Provide the [X, Y] coordinate of the cell's center where the given text is located.  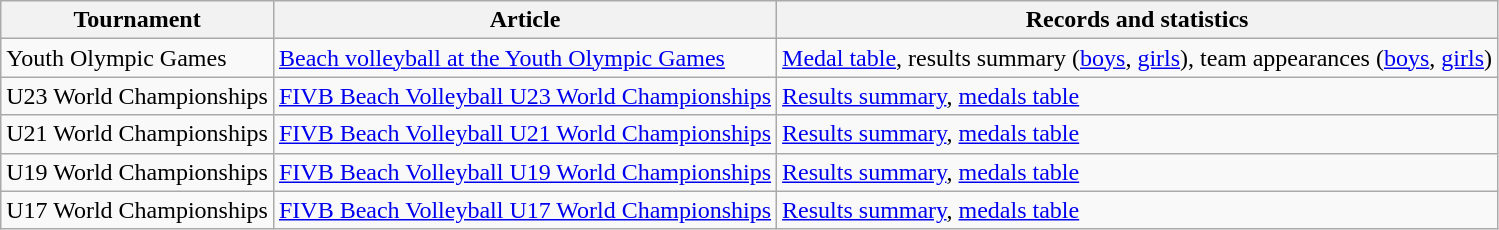
FIVB Beach Volleyball U19 World Championships [524, 172]
U17 World Championships [138, 210]
Tournament [138, 20]
Records and statistics [1138, 20]
Youth Olympic Games [138, 58]
U21 World Championships [138, 134]
Article [524, 20]
FIVB Beach Volleyball U21 World Championships [524, 134]
Beach volleyball at the Youth Olympic Games [524, 58]
U19 World Championships [138, 172]
FIVB Beach Volleyball U23 World Championships [524, 96]
FIVB Beach Volleyball U17 World Championships [524, 210]
U23 World Championships [138, 96]
Medal table, results summary (boys, girls), team appearances (boys, girls) [1138, 58]
